For the text-containing cell, return its midpoint in (X, Y) coordinate format. 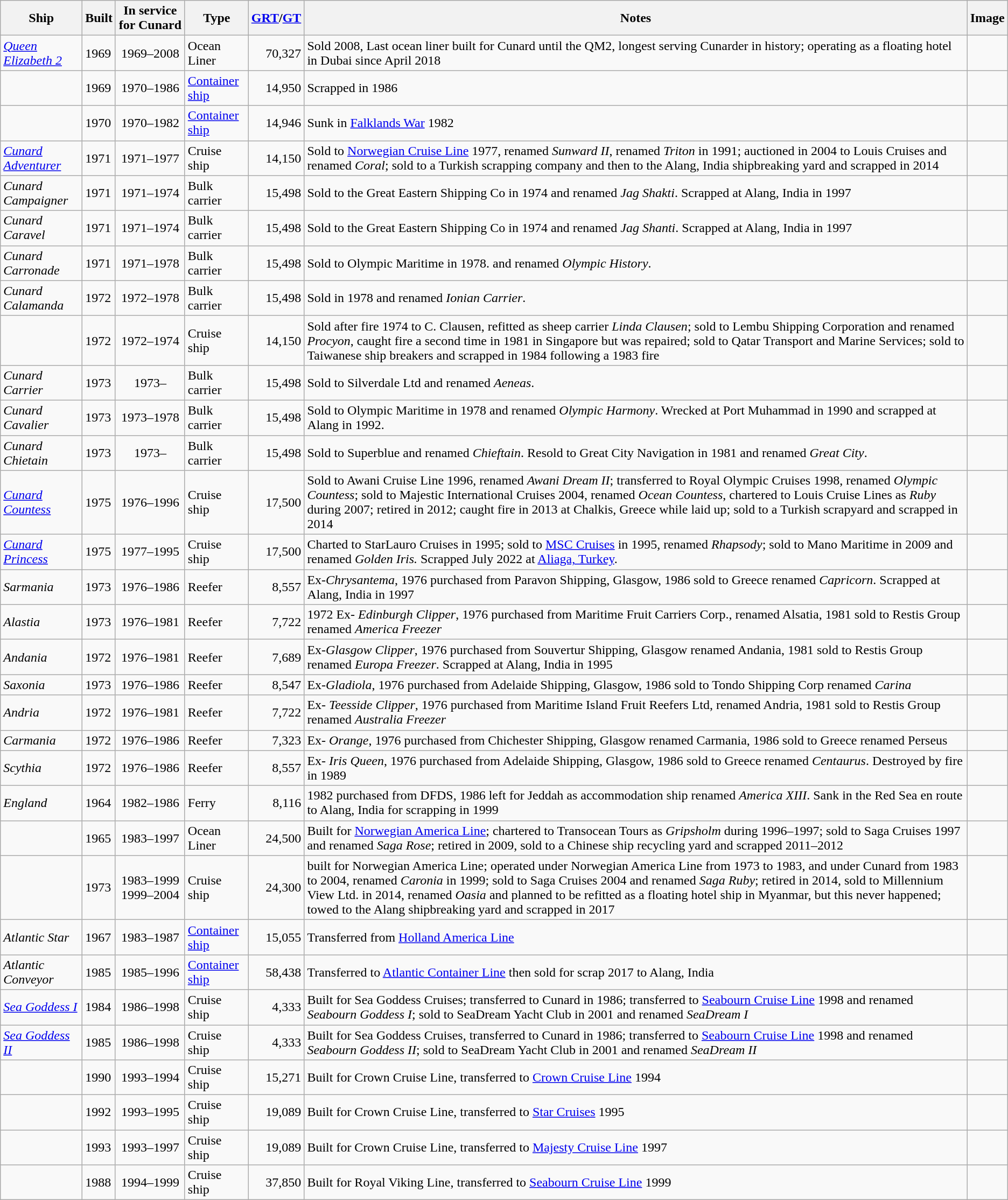
7,323 (276, 740)
8,116 (276, 803)
GRT/GT (276, 18)
Built for Royal Viking Line, transferred to Seabourn Cruise Line 1999 (635, 1182)
Image (988, 18)
Ex- Teesside Clipper, 1976 purchased from Maritime Island Fruit Reefers Ltd, renamed Andria, 1981 sold to Restis Group renamed Australia Freezer (635, 713)
1994–1999 (150, 1182)
Queen Elizabeth 2 (41, 53)
1972–1978 (150, 298)
1972–1974 (150, 340)
Sea Goddess I (41, 1007)
Ship (41, 18)
37,850 (276, 1182)
Cunard Calamanda (41, 298)
Sunk in Falklands War 1982 (635, 123)
Sold to Olympic Maritime in 1978 and renamed Olympic Harmony. Wrecked at Port Muhammad in 1990 and scrapped at Alang in 1992. (635, 418)
70,327 (276, 53)
Ex- Orange, 1976 purchased from Chichester Shipping, Glasgow renamed Carmania, 1986 sold to Greece renamed Perseus (635, 740)
Ferry (216, 803)
1983–1997 (150, 838)
1984 (99, 1007)
Built for Crown Cruise Line, transferred to Crown Cruise Line 1994 (635, 1078)
Sea Goddess II (41, 1042)
1976–1996 (150, 503)
1983–1987 (150, 937)
1973–1978 (150, 418)
Cunard Adventurer (41, 158)
14,950 (276, 88)
24,300 (276, 887)
Transferred from Holland America Line (635, 937)
1988 (99, 1182)
1992 (99, 1112)
1970–1982 (150, 123)
Cunard Cavalier (41, 418)
Scythia (41, 768)
Sold to the Great Eastern Shipping Co in 1974 and renamed Jag Shakti. Scrapped at Alang, India in 1997 (635, 193)
1990 (99, 1078)
24,500 (276, 838)
Sold in 1978 and renamed Ionian Carrier. (635, 298)
Ex-Gladiola, 1976 purchased from Adelaide Shipping, Glasgow, 1986 sold to Tondo Shipping Corp renamed Carina (635, 685)
1964 (99, 803)
1993 (99, 1148)
Cunard Princess (41, 552)
Transferred to Atlantic Container Line then sold for scrap 2017 to Alang, India (635, 972)
1971–1978 (150, 263)
1965 (99, 838)
1982–1986 (150, 803)
Notes (635, 18)
Cunard Campaigner (41, 193)
15,271 (276, 1078)
Cunard Countess (41, 503)
Scrapped in 1986 (635, 88)
Andria (41, 713)
1985–1996 (150, 972)
Cunard Carronade (41, 263)
8,547 (276, 685)
1970–1986 (150, 88)
Sold to the Great Eastern Shipping Co in 1974 and renamed Jag Shanti. Scrapped at Alang, India in 1997 (635, 228)
1983–19991999–2004 (150, 887)
Cunard Caravel (41, 228)
Built for Crown Cruise Line, transferred to Majesty Cruise Line 1997 (635, 1148)
1993–1997 (150, 1148)
Built (99, 18)
Sold to Silverdale Ltd and renamed Aeneas. (635, 382)
Andania (41, 657)
Sold to Olympic Maritime in 1978. and renamed Olympic History. (635, 263)
14,946 (276, 123)
1967 (99, 937)
1977–1995 (150, 552)
1970 (99, 123)
Saxonia (41, 685)
Ex-Chrysantema, 1976 purchased from Paravon Shipping, Glasgow, 1986 sold to Greece renamed Capricorn. Scrapped at Alang, India in 1997 (635, 587)
Cunard Chietain (41, 452)
Alastia (41, 622)
Carmania (41, 740)
1969–2008 (150, 53)
1993–1995 (150, 1112)
1993–1994 (150, 1078)
Built for Crown Cruise Line, transferred to Star Cruises 1995 (635, 1112)
1972 Ex- Edinburgh Clipper, 1976 purchased from Maritime Fruit Carriers Corp., renamed Alsatia, 1981 sold to Restis Group renamed America Freezer (635, 622)
England (41, 803)
Sarmania (41, 587)
58,438 (276, 972)
15,055 (276, 937)
Atlantic Star (41, 937)
Type (216, 18)
Cunard Carrier (41, 382)
Sold to Superblue and renamed Chieftain. Resold to Great City Navigation in 1981 and renamed Great City. (635, 452)
In service for Cunard (150, 18)
7,689 (276, 657)
Ex- Iris Queen, 1976 purchased from Adelaide Shipping, Glasgow, 1986 sold to Greece renamed Centaurus. Destroyed by fire in 1989 (635, 768)
1971–1977 (150, 158)
Atlantic Conveyor (41, 972)
